Provide the [X, Y] coordinate of the cell's center where the given text is located.  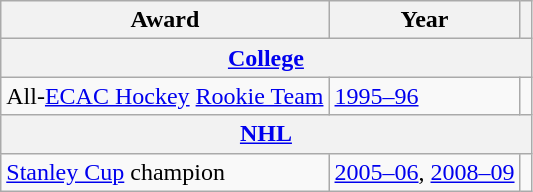
1995–96 [424, 96]
Stanley Cup champion [165, 172]
Award [165, 20]
College [266, 58]
NHL [266, 134]
All-ECAC Hockey Rookie Team [165, 96]
Year [424, 20]
2005–06, 2008–09 [424, 172]
